Extract the [x, y] coordinate from the center of the cell holding the provided text.  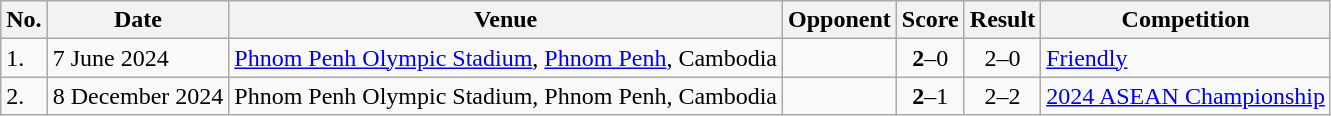
Opponent [840, 20]
2024 ASEAN Championship [1186, 96]
2. [24, 96]
2–1 [930, 96]
No. [24, 20]
8 December 2024 [138, 96]
2–2 [1002, 96]
Date [138, 20]
Competition [1186, 20]
7 June 2024 [138, 58]
Friendly [1186, 58]
Result [1002, 20]
Venue [506, 20]
Score [930, 20]
1. [24, 58]
